Provide the (X, Y) coordinate of the cell's center where the given text is located.  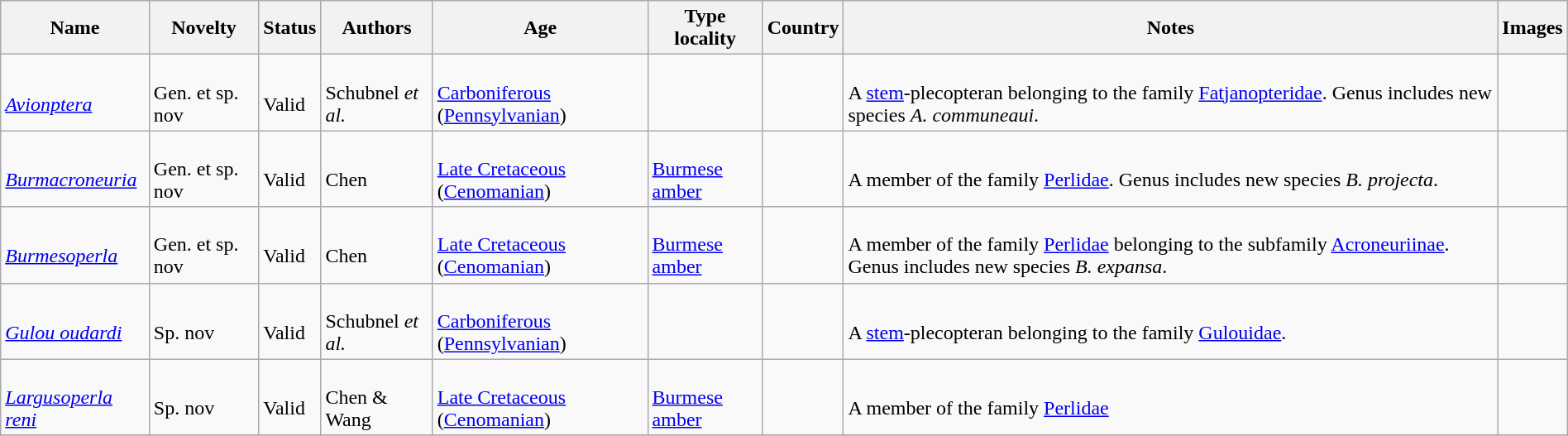
A member of the family Perlidae belonging to the subfamily Acroneuriinae. Genus includes new species B. expansa. (1171, 245)
A stem-plecopteran belonging to the family Fatjanopteridae. Genus includes new species A. communeaui. (1171, 93)
Burmacroneuria (75, 169)
Name (75, 28)
A stem-plecopteran belonging to the family Gulouidae. (1171, 321)
Notes (1171, 28)
Novelty (203, 28)
Burmesoperla (75, 245)
Status (289, 28)
Chen & Wang (377, 397)
Country (803, 28)
Age (540, 28)
Type locality (705, 28)
Largusoperla reni (75, 397)
A member of the family Perlidae. Genus includes new species B. projecta. (1171, 169)
Avionptera (75, 93)
A member of the family Perlidae (1171, 397)
Gulou oudardi (75, 321)
Authors (377, 28)
Images (1532, 28)
